For the text-containing cell, return its midpoint in (x, y) coordinate format. 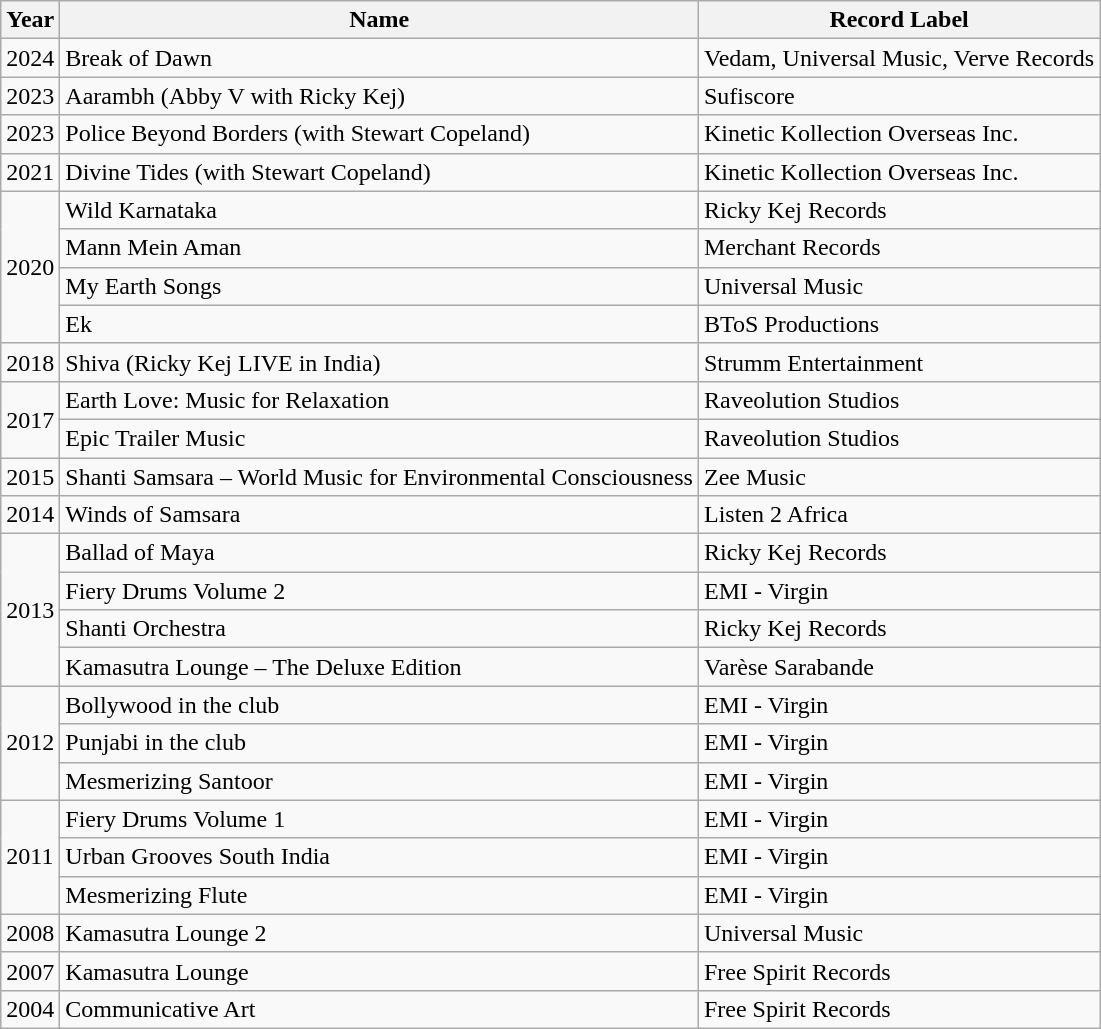
2017 (30, 419)
2008 (30, 933)
Zee Music (898, 477)
Record Label (898, 20)
Sufiscore (898, 96)
Mesmerizing Santoor (380, 781)
Break of Dawn (380, 58)
My Earth Songs (380, 286)
2021 (30, 172)
Aarambh (Abby V with Ricky Kej) (380, 96)
Ballad of Maya (380, 553)
2018 (30, 362)
Shanti Samsara – World Music for Environmental Consciousness (380, 477)
Mesmerizing Flute (380, 895)
Strumm Entertainment (898, 362)
Urban Grooves South India (380, 857)
Kamasutra Lounge – The Deluxe Edition (380, 667)
Shanti Orchestra (380, 629)
2014 (30, 515)
Varèse Sarabande (898, 667)
2024 (30, 58)
Ek (380, 324)
2012 (30, 743)
Name (380, 20)
Fiery Drums Volume 1 (380, 819)
Winds of Samsara (380, 515)
Punjabi in the club (380, 743)
2015 (30, 477)
Merchant Records (898, 248)
Police Beyond Borders (with Stewart Copeland) (380, 134)
Year (30, 20)
Listen 2 Africa (898, 515)
Kamasutra Lounge 2 (380, 933)
Wild Karnataka (380, 210)
2020 (30, 267)
2004 (30, 1009)
Mann Mein Aman (380, 248)
2013 (30, 610)
Bollywood in the club (380, 705)
Divine Tides (with Stewart Copeland) (380, 172)
Vedam, Universal Music, Verve Records (898, 58)
Shiva (Ricky Kej LIVE in India) (380, 362)
2007 (30, 971)
Epic Trailer Music (380, 438)
Earth Love: Music for Relaxation (380, 400)
Kamasutra Lounge (380, 971)
BToS Productions (898, 324)
Fiery Drums Volume 2 (380, 591)
2011 (30, 857)
Communicative Art (380, 1009)
